Capture the cell that displays the provided text and extract its [X, Y] central coordinate. 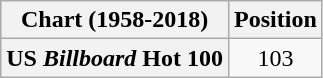
103 [276, 58]
US Billboard Hot 100 [115, 58]
Position [276, 20]
Chart (1958-2018) [115, 20]
